Return the (X, Y) coordinate for the center point of the cell that contains the specified text.  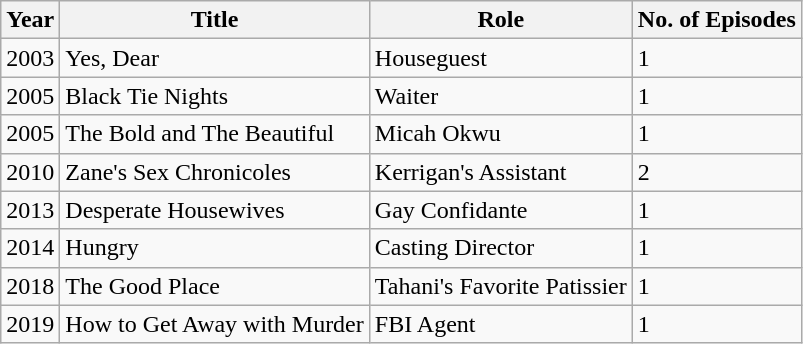
Role (500, 20)
Houseguest (500, 58)
2013 (30, 210)
How to Get Away with Murder (214, 324)
2014 (30, 248)
Zane's Sex Chronicoles (214, 172)
Kerrigan's Assistant (500, 172)
Title (214, 20)
2 (716, 172)
Hungry (214, 248)
Waiter (500, 96)
2003 (30, 58)
The Good Place (214, 286)
Black Tie Nights (214, 96)
2019 (30, 324)
Yes, Dear (214, 58)
FBI Agent (500, 324)
Tahani's Favorite Patissier (500, 286)
2018 (30, 286)
2010 (30, 172)
Casting Director (500, 248)
No. of Episodes (716, 20)
Micah Okwu (500, 134)
Gay Confidante (500, 210)
Year (30, 20)
Desperate Housewives (214, 210)
The Bold and The Beautiful (214, 134)
